Extract the [x, y] coordinate from the center of the cell holding the provided text.  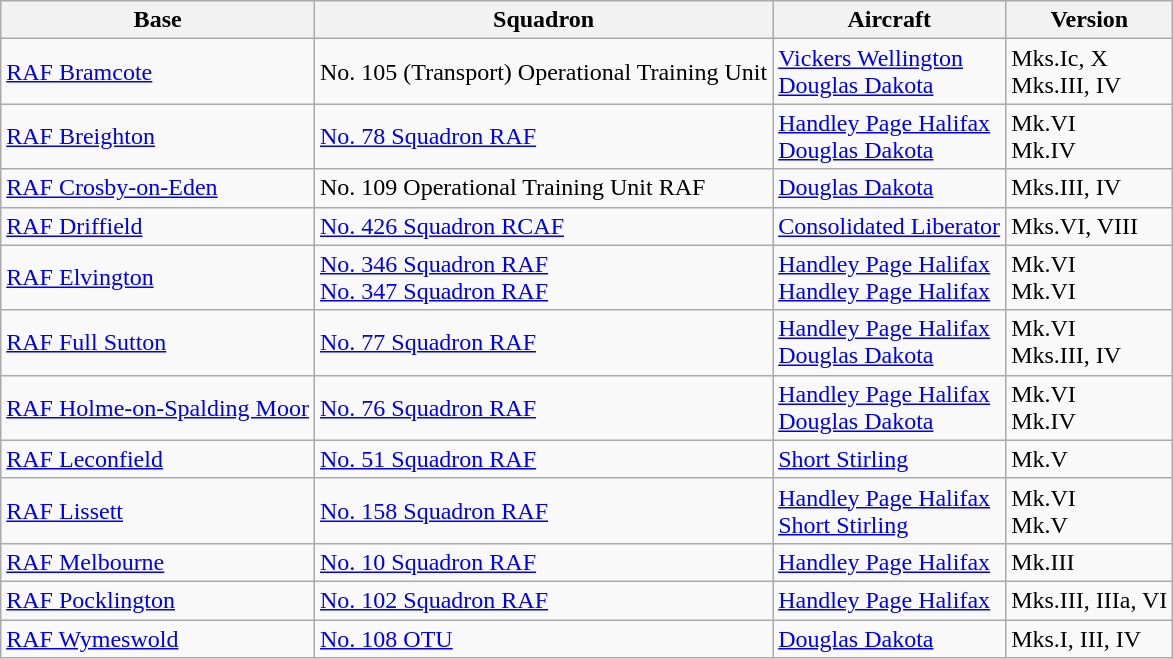
RAF Lissett [158, 510]
RAF Elvington [158, 278]
Handley Page Halifax Handley Page Halifax [890, 278]
Mks.III, IV [1090, 188]
Mk.V [1090, 459]
No. 10 Squadron RAF [543, 562]
RAF Holme-on-Spalding Moor [158, 408]
Mk.VI Mk.V [1090, 510]
Vickers Wellington Douglas Dakota [890, 72]
RAF Breighton [158, 136]
Aircraft [890, 20]
No. 51 Squadron RAF [543, 459]
No. 76 Squadron RAF [543, 408]
Mks.Ic, X Mks.III, IV [1090, 72]
RAF Leconfield [158, 459]
Mks.VI, VIII [1090, 226]
No. 346 Squadron RAF No. 347 Squadron RAF [543, 278]
RAF Crosby-on-Eden [158, 188]
Base [158, 20]
No. 108 OTU [543, 639]
Handley Page Halifax Short Stirling [890, 510]
Mk.VI Mks.III, IV [1090, 342]
Mks.III, IIIa, VI [1090, 600]
No. 426 Squadron RCAF [543, 226]
RAF Pocklington [158, 600]
Mk.III [1090, 562]
No. 77 Squadron RAF [543, 342]
Short Stirling [890, 459]
RAF Full Sutton [158, 342]
Squadron [543, 20]
Mk.VI Mk.VI [1090, 278]
No. 78 Squadron RAF [543, 136]
Mks.I, III, IV [1090, 639]
Version [1090, 20]
RAF Bramcote [158, 72]
RAF Melbourne [158, 562]
Consolidated Liberator [890, 226]
RAF Driffield [158, 226]
No. 109 Operational Training Unit RAF [543, 188]
No. 102 Squadron RAF [543, 600]
No. 158 Squadron RAF [543, 510]
RAF Wymeswold [158, 639]
No. 105 (Transport) Operational Training Unit [543, 72]
